Capture the cell that displays the provided text and extract its [X, Y] central coordinate. 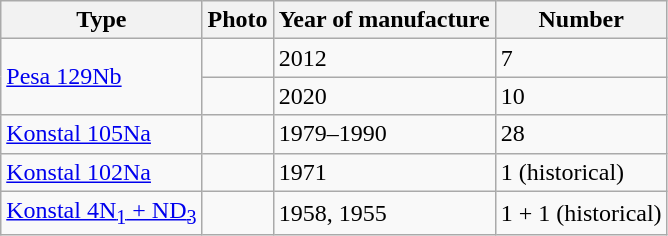
7 [581, 58]
Photo [238, 20]
Number [581, 20]
2020 [384, 96]
Pesa 129Nb [102, 77]
1971 [384, 172]
Konstal 4N1 + ND3 [102, 213]
1 (historical) [581, 172]
1 + 1 (historical) [581, 213]
Konstal 102Na [102, 172]
Konstal 105Na [102, 134]
1979–1990 [384, 134]
Year of manufacture [384, 20]
2012 [384, 58]
1958, 1955 [384, 213]
10 [581, 96]
28 [581, 134]
Type [102, 20]
